For the text-containing cell, return its midpoint in (x, y) coordinate format. 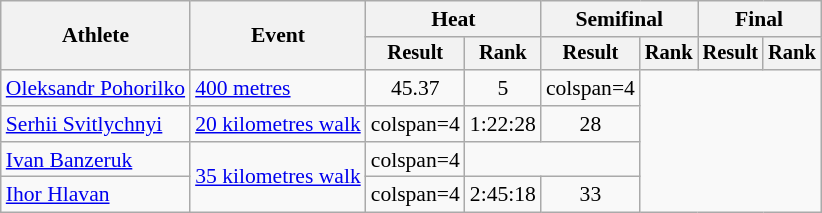
400 metres (278, 88)
Ivan Banzeruk (96, 160)
Semifinal (620, 19)
45.37 (416, 88)
Heat (454, 19)
28 (590, 124)
20 kilometres walk (278, 124)
1:22:28 (503, 124)
Oleksandr Pohorilko (96, 88)
33 (590, 195)
2:45:18 (503, 195)
Athlete (96, 36)
35 kilometres walk (278, 178)
Ihor Hlavan (96, 195)
Serhii Svitlychnyi (96, 124)
5 (503, 88)
Event (278, 36)
Final (760, 19)
